Determine the [x, y] coordinate at the center of the cell enclosing the given text.  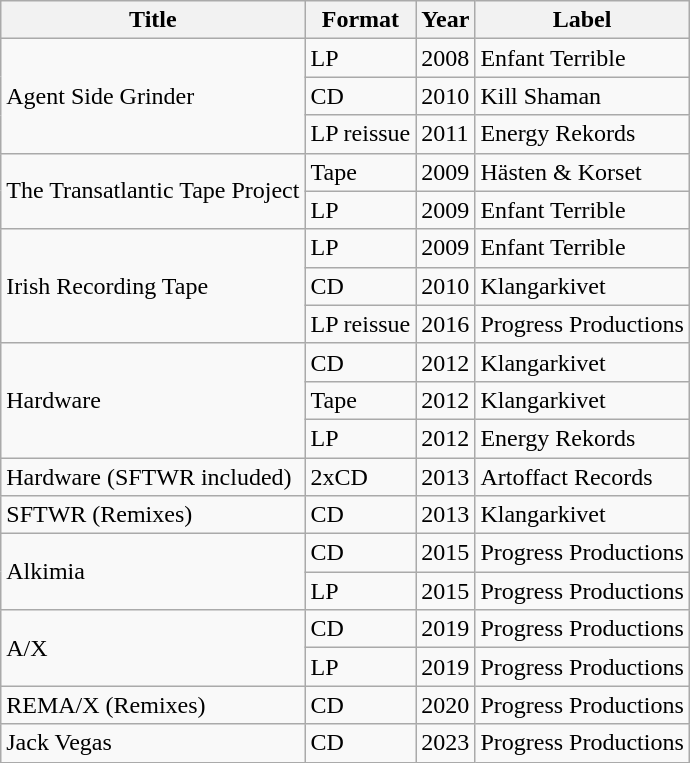
2016 [446, 324]
Label [582, 20]
Format [360, 20]
2008 [446, 58]
2xCD [360, 477]
Hardware [153, 400]
Year [446, 20]
Hästen & Korset [582, 172]
REMA/X (Remixes) [153, 705]
Agent Side Grinder [153, 96]
A/X [153, 648]
Alkimia [153, 572]
Kill Shaman [582, 96]
2020 [446, 705]
Artoffact Records [582, 477]
2011 [446, 134]
Jack Vegas [153, 743]
Hardware (SFTWR included) [153, 477]
Irish Recording Tape [153, 286]
Title [153, 20]
2023 [446, 743]
SFTWR (Remixes) [153, 515]
The Transatlantic Tape Project [153, 191]
